Identify which cell holds the provided text, then report its (x, y) central coordinate. 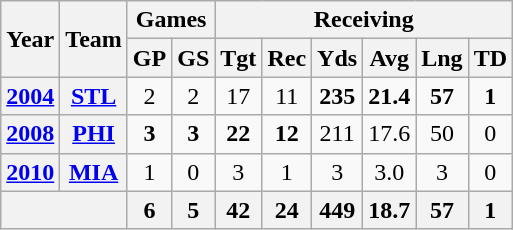
18.7 (390, 210)
MIA (94, 172)
3.0 (390, 172)
GS (194, 58)
2004 (30, 96)
2008 (30, 134)
Lng (442, 58)
Yds (338, 58)
STL (94, 96)
50 (442, 134)
Year (30, 39)
17.6 (390, 134)
235 (338, 96)
2010 (30, 172)
Rec (287, 58)
Receiving (364, 20)
TD (490, 58)
5 (194, 210)
11 (287, 96)
6 (149, 210)
Tgt (238, 58)
42 (238, 210)
24 (287, 210)
17 (238, 96)
211 (338, 134)
Team (94, 39)
12 (287, 134)
PHI (94, 134)
Avg (390, 58)
Games (170, 20)
22 (238, 134)
449 (338, 210)
GP (149, 58)
21.4 (390, 96)
